Return the [X, Y] coordinate for the center point of the cell that contains the specified text.  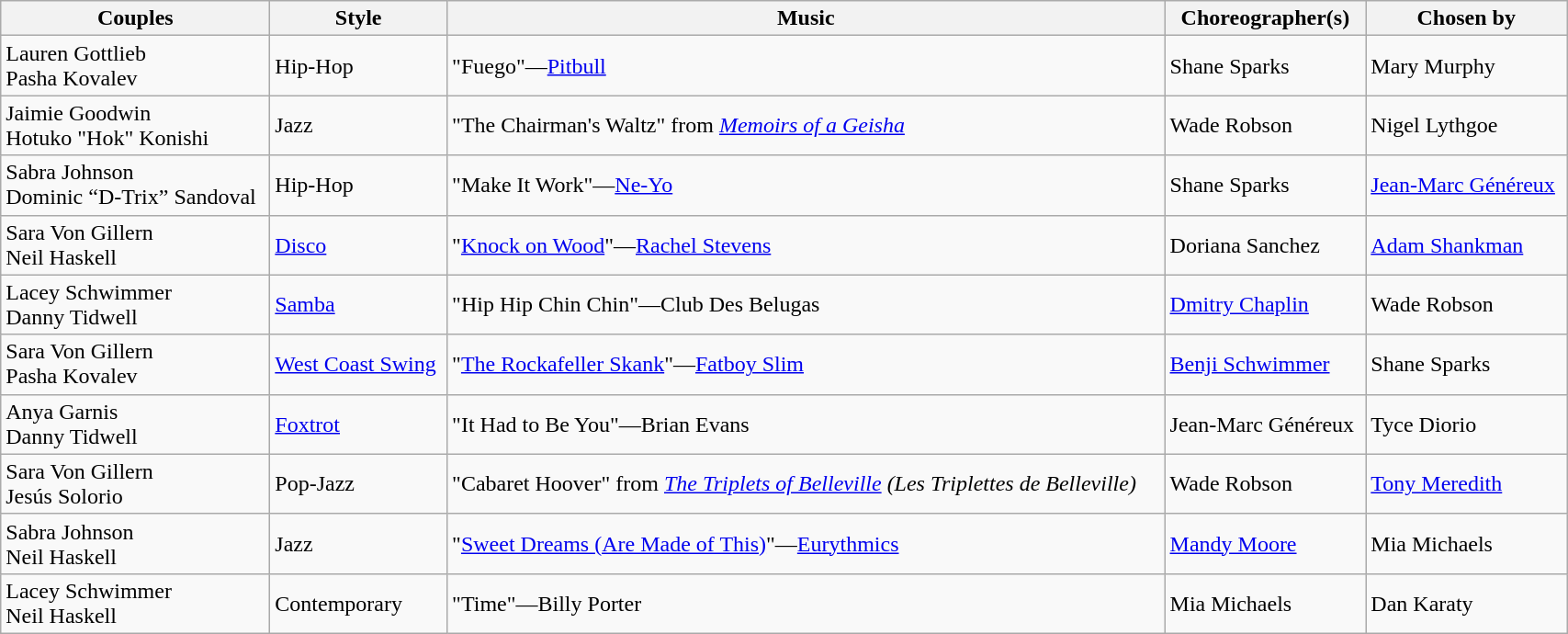
Contemporary [358, 603]
"Cabaret Hoover" from The Triplets of Belleville (Les Triplettes de Belleville) [807, 483]
Adam Shankman [1466, 244]
"Fuego"—Pitbull [807, 66]
Mary Murphy [1466, 66]
Mandy Moore [1266, 544]
West Coast Swing [358, 364]
Sabra JohnsonNeil Haskell [136, 544]
"Time"—Billy Porter [807, 603]
Disco [358, 244]
Benji Schwimmer [1266, 364]
Music [807, 18]
Sara Von GillernJesús Solorio [136, 483]
Tony Meredith [1466, 483]
Doriana Sanchez [1266, 244]
"Knock on Wood"—Rachel Stevens [807, 244]
Couples [136, 18]
Lacey SchwimmerNeil Haskell [136, 603]
Choreographer(s) [1266, 18]
Jaimie GoodwinHotuko "Hok" Konishi [136, 125]
Sabra JohnsonDominic “D-Trix” Sandoval [136, 186]
Dan Karaty [1466, 603]
Style [358, 18]
Sara Von GillernPasha Kovalev [136, 364]
Sara Von GillernNeil Haskell [136, 244]
Pop-Jazz [358, 483]
"The Rockafeller Skank"—Fatboy Slim [807, 364]
Tyce Diorio [1466, 425]
Anya GarnisDanny Tidwell [136, 425]
Lauren GottliebPasha Kovalev [136, 66]
Dmitry Chaplin [1266, 305]
"Sweet Dreams (Are Made of This)"—Eurythmics [807, 544]
"Make It Work"—Ne-Yo [807, 186]
Samba [358, 305]
"The Chairman's Waltz" from Memoirs of a Geisha [807, 125]
Foxtrot [358, 425]
Chosen by [1466, 18]
Lacey SchwimmerDanny Tidwell [136, 305]
"It Had to Be You"—Brian Evans [807, 425]
Nigel Lythgoe [1466, 125]
"Hip Hip Chin Chin"—Club Des Belugas [807, 305]
